Detect which cell encompasses the target text, then output its [X, Y] center coordinate. 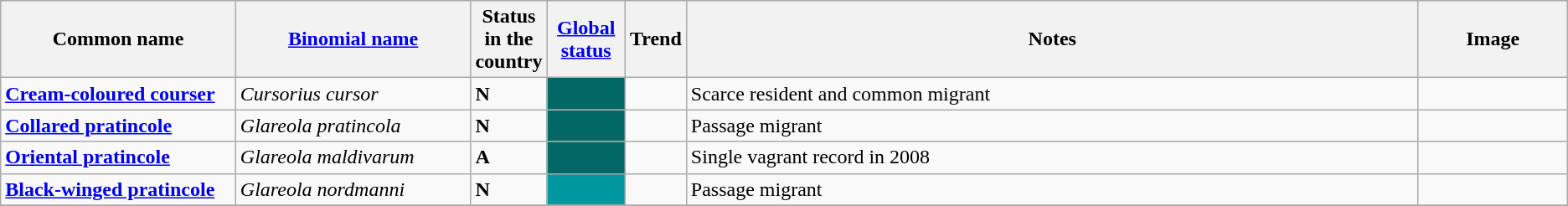
Image [1493, 39]
Scarce resident and common migrant [1052, 94]
Common name [119, 39]
Collared pratincole [119, 126]
Glareola pratincola [353, 126]
Notes [1052, 39]
Global status [586, 39]
Black-winged pratincole [119, 189]
Cursorius cursor [353, 94]
Binomial name [353, 39]
A [509, 157]
Single vagrant record in 2008 [1052, 157]
Oriental pratincole [119, 157]
Cream-coloured courser [119, 94]
Trend [655, 39]
Glareola maldivarum [353, 157]
Glareola nordmanni [353, 189]
Status in the country [509, 39]
